Identify which cell holds the provided text, then report its (x, y) central coordinate. 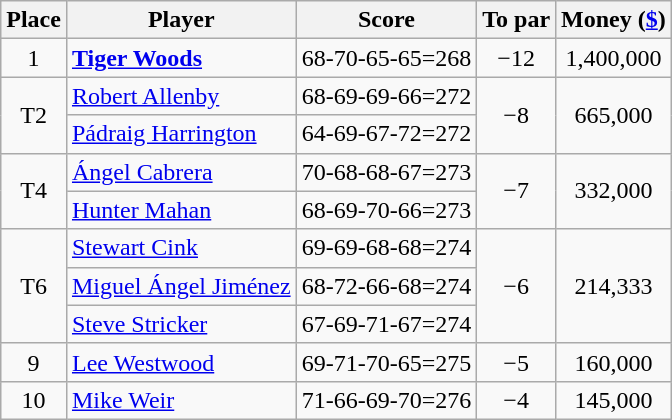
Hunter Mahan (181, 210)
9 (34, 362)
T2 (34, 115)
Pádraig Harrington (181, 134)
Lee Westwood (181, 362)
T4 (34, 191)
Player (181, 20)
68-69-70-66=273 (386, 210)
71-66-69-70=276 (386, 400)
Score (386, 20)
160,000 (614, 362)
−12 (516, 58)
T6 (34, 286)
−5 (516, 362)
332,000 (614, 191)
Ángel Cabrera (181, 172)
Tiger Woods (181, 58)
Steve Stricker (181, 324)
68-72-66-68=274 (386, 286)
64-69-67-72=272 (386, 134)
−8 (516, 115)
665,000 (614, 115)
Miguel Ángel Jiménez (181, 286)
Stewart Cink (181, 248)
145,000 (614, 400)
1,400,000 (614, 58)
214,333 (614, 286)
Robert Allenby (181, 96)
68-69-69-66=272 (386, 96)
Money ($) (614, 20)
68-70-65-65=268 (386, 58)
−7 (516, 191)
69-71-70-65=275 (386, 362)
70-68-68-67=273 (386, 172)
1 (34, 58)
Mike Weir (181, 400)
To par (516, 20)
69-69-68-68=274 (386, 248)
−4 (516, 400)
67-69-71-67=274 (386, 324)
10 (34, 400)
Place (34, 20)
−6 (516, 286)
